Capture the cell that displays the provided text and extract its [X, Y] central coordinate. 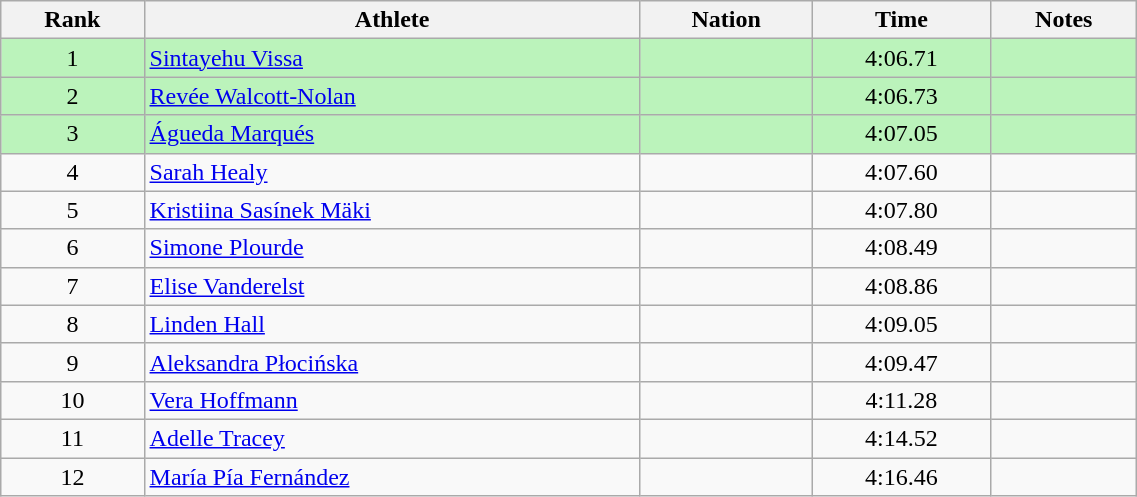
Athlete [392, 20]
Adelle Tracey [392, 438]
Kristiina Sasínek Mäki [392, 210]
4:07.80 [902, 210]
4:08.86 [902, 286]
10 [72, 400]
9 [72, 362]
4:06.71 [902, 58]
4:16.46 [902, 477]
3 [72, 134]
Sarah Healy [392, 172]
Revée Walcott-Nolan [392, 96]
Rank [72, 20]
Linden Hall [392, 324]
Aleksandra Płocińska [392, 362]
1 [72, 58]
4 [72, 172]
11 [72, 438]
12 [72, 477]
6 [72, 248]
Elise Vanderelst [392, 286]
4:08.49 [902, 248]
2 [72, 96]
5 [72, 210]
Vera Hoffmann [392, 400]
7 [72, 286]
4:09.05 [902, 324]
Notes [1064, 20]
María Pía Fernández [392, 477]
Sintayehu Vissa [392, 58]
Nation [726, 20]
4:09.47 [902, 362]
4:14.52 [902, 438]
Time [902, 20]
4:11.28 [902, 400]
Águeda Marqués [392, 134]
8 [72, 324]
4:07.60 [902, 172]
Simone Plourde [392, 248]
4:06.73 [902, 96]
4:07.05 [902, 134]
